Find where the given text appears and provide that cell's center as [x, y] coordinate. 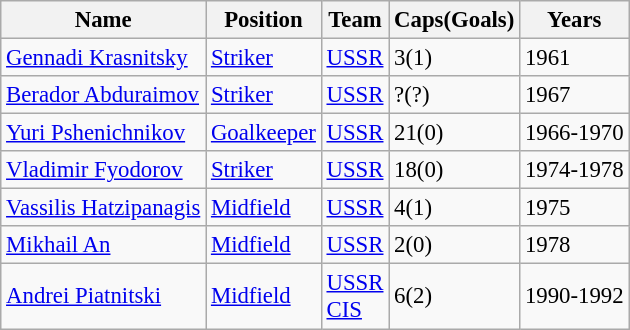
18(0) [454, 170]
1974-1978 [574, 170]
Yuri Pshenichnikov [104, 133]
1978 [574, 245]
Name [104, 20]
?(?) [454, 95]
Andrei Piatnitski [104, 296]
Position [264, 20]
4(1) [454, 208]
Mikhail An [104, 245]
Goalkeeper [264, 133]
1966-1970 [574, 133]
21(0) [454, 133]
Caps(Goals) [454, 20]
1961 [574, 58]
3(1) [454, 58]
Years [574, 20]
Team [355, 20]
Vassilis Hatzipanagis [104, 208]
Berador Abduraimov [104, 95]
2(0) [454, 245]
USSR CIS [355, 296]
1975 [574, 208]
Gennadi Krasnitsky [104, 58]
1967 [574, 95]
1990-1992 [574, 296]
6(2) [454, 296]
Vladimir Fyodorov [104, 170]
